Determine the (x, y) coordinate at the center of the cell enclosing the given text.  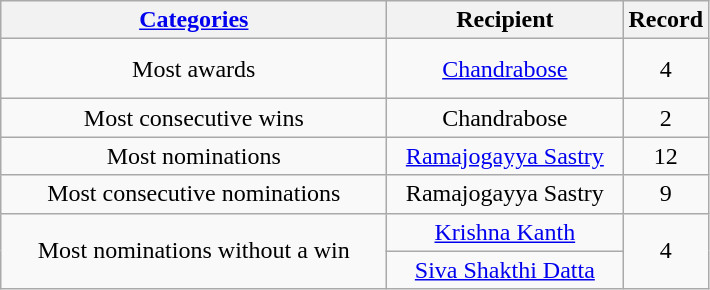
2 (666, 118)
Siva Shakthi Datta (505, 270)
Recipient (505, 20)
Record (666, 20)
Most nominations without a win (194, 251)
Most awards (194, 69)
Krishna Kanth (505, 232)
Most consecutive wins (194, 118)
Most nominations (194, 156)
Categories (194, 20)
9 (666, 194)
12 (666, 156)
Most consecutive nominations (194, 194)
